Find where the given text appears and provide that cell's center as [x, y] coordinate. 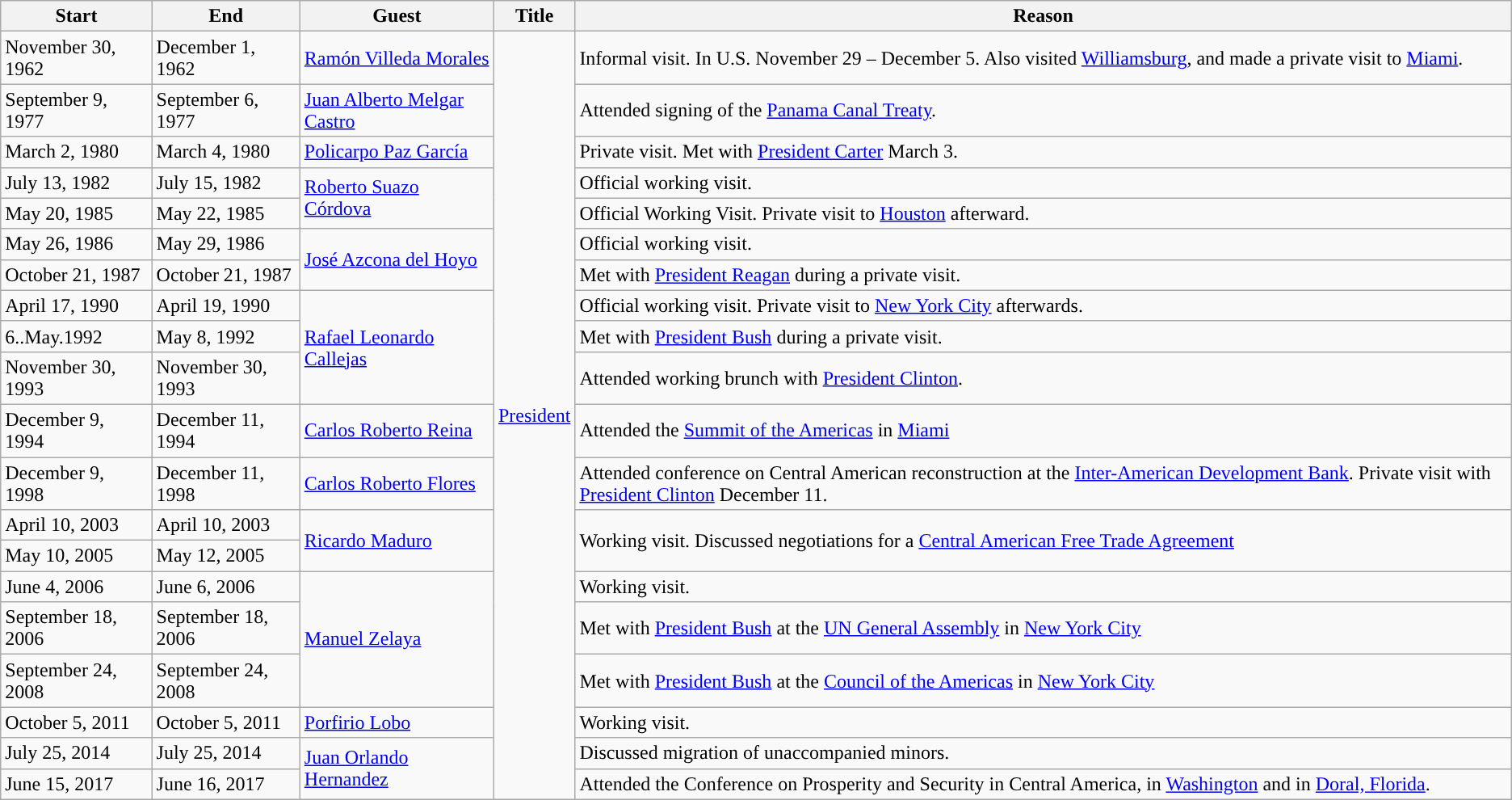
June 6, 2006 [226, 587]
Met with President Bush at the UN General Assembly in New York City [1044, 629]
December 11, 1998 [226, 483]
May 10, 2005 [76, 556]
June 4, 2006 [76, 587]
Attended the Summit of the Americas in Miami [1044, 430]
Ramón Villeda Morales [397, 58]
6..May.1992 [76, 336]
May 22, 1985 [226, 213]
Roberto Suazo Córdova [397, 198]
June 16, 2017 [226, 784]
Ricardo Maduro [397, 541]
June 15, 2017 [76, 784]
Juan Orlando Hernandez [397, 768]
Working visit. Discussed negotiations for a Central American Free Trade Agreement [1044, 541]
Met with President Bush at the Council of the Americas in New York City [1044, 680]
Reason [1044, 16]
July 13, 1982 [76, 183]
July 15, 1982 [226, 183]
Discussed migration of unaccompanied minors. [1044, 753]
Guest [397, 16]
December 11, 1994 [226, 430]
April 19, 1990 [226, 305]
Informal visit. In U.S. November 29 – December 5. Also visited Williamsburg, and made a private visit to Miami. [1044, 58]
December 1, 1962 [226, 58]
Title [534, 16]
November 30, 1962 [76, 58]
December 9, 1994 [76, 430]
May 12, 2005 [226, 556]
Official working visit. Private visit to New York City afterwards. [1044, 305]
Porfirio Lobo [397, 722]
May 8, 1992 [226, 336]
José Azcona del Hoyo [397, 259]
Start [76, 16]
Attended signing of the Panama Canal Treaty. [1044, 110]
Juan Alberto Melgar Castro [397, 110]
September 6, 1977 [226, 110]
Attended conference on Central American reconstruction at the Inter-American Development Bank. Private visit with President Clinton December 11. [1044, 483]
May 20, 1985 [76, 213]
March 2, 1980 [76, 152]
March 4, 1980 [226, 152]
September 9, 1977 [76, 110]
Met with President Reagan during a private visit. [1044, 275]
Attended the Conference on Prosperity and Security in Central America, in Washington and in Doral, Florida. [1044, 784]
May 26, 1986 [76, 244]
Carlos Roberto Reina [397, 430]
Rafael Leonardo Callejas [397, 347]
End [226, 16]
December 9, 1998 [76, 483]
April 17, 1990 [76, 305]
Official Working Visit. Private visit to Houston afterward. [1044, 213]
Attended working brunch with President Clinton. [1044, 378]
Met with President Bush during a private visit. [1044, 336]
Policarpo Paz García [397, 152]
Manuel Zelaya [397, 639]
May 29, 1986 [226, 244]
Private visit. Met with President Carter March 3. [1044, 152]
President [534, 415]
Carlos Roberto Flores [397, 483]
